Extract the [x, y] coordinate from the center of the cell holding the provided text.  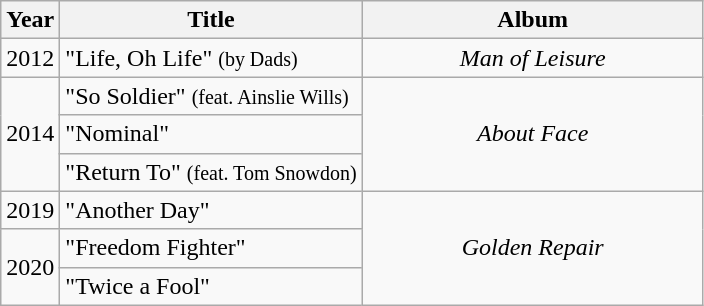
About Face [532, 134]
Man of Leisure [532, 58]
2019 [30, 210]
"Twice a Fool" [211, 286]
Golden Repair [532, 248]
"Return To" (feat. Tom Snowdon) [211, 172]
2012 [30, 58]
"Life, Oh Life" (by Dads) [211, 58]
Year [30, 20]
"Nominal" [211, 134]
2014 [30, 134]
"So Soldier" (feat. Ainslie Wills) [211, 96]
"Freedom Fighter" [211, 248]
Album [532, 20]
2020 [30, 267]
"Another Day" [211, 210]
Title [211, 20]
